Detect which cell encompasses the target text, then output its (x, y) center coordinate. 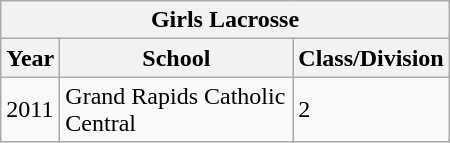
Grand Rapids Catholic Central (176, 110)
2011 (30, 110)
Year (30, 58)
Class/Division (371, 58)
2 (371, 110)
Girls Lacrosse (225, 20)
School (176, 58)
